From the cell containing the given text, extract its center point as [X, Y] coordinate. 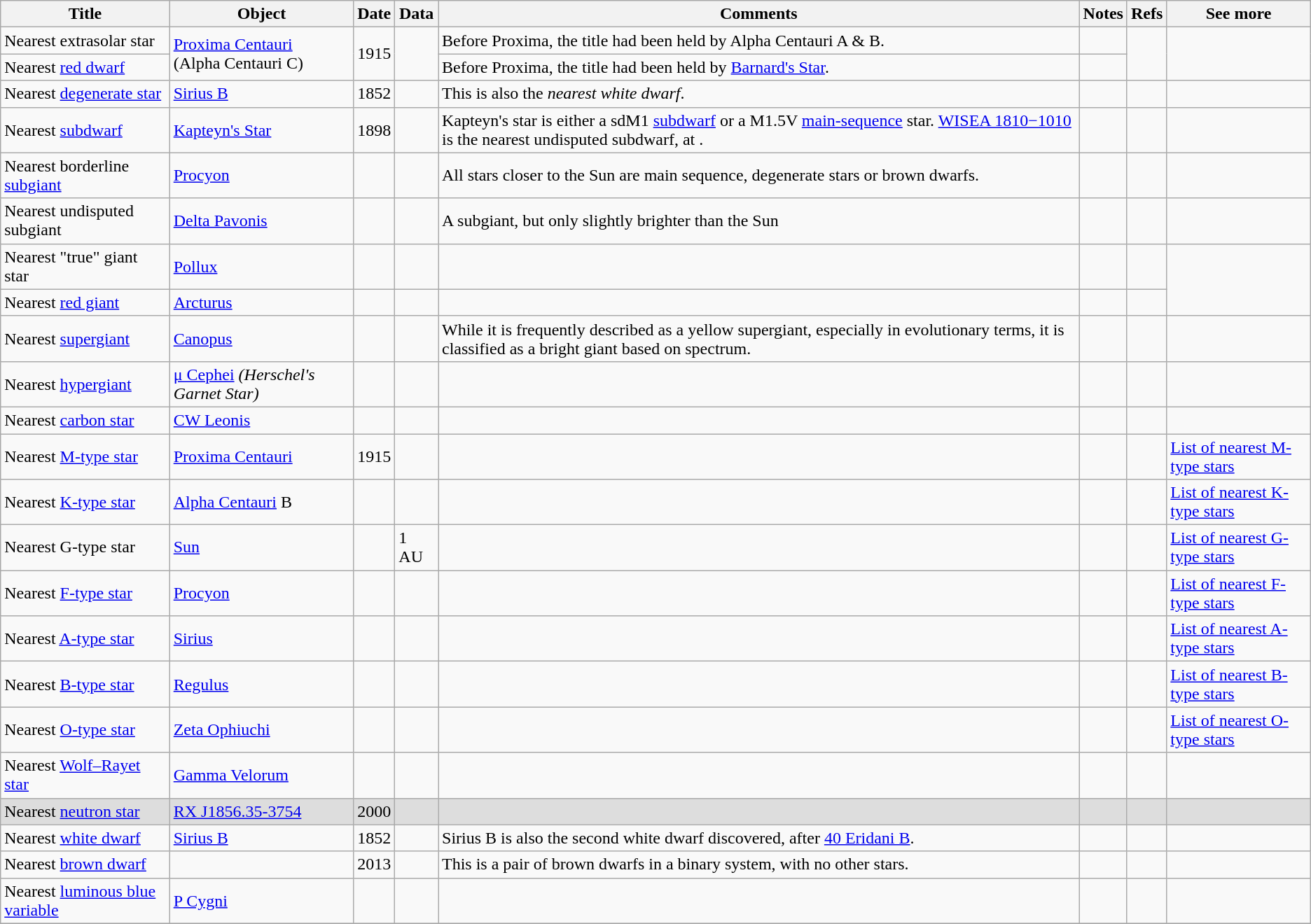
Sirius [262, 638]
Comments [759, 14]
Refs [1146, 14]
Data [417, 14]
Alpha Centauri B [262, 503]
Before Proxima, the title had been held by Barnard's Star. [759, 67]
CW Leonis [262, 420]
List of nearest M-type stars [1238, 456]
Nearest carbon star [85, 420]
Nearest undisputed subgiant [85, 221]
Nearest extrasolar star [85, 41]
Kapteyn's star is either a sdM1 subdwarf or a M1.5V main-sequence star. WISEA 1810−1010 is the nearest undisputed subdwarf, at . [759, 130]
Proxima Centauri(Alpha Centauri C) [262, 54]
Canopus [262, 339]
See more [1238, 14]
Sun [262, 547]
Sirius B is also the second white dwarf discovered, after 40 Eridani B. [759, 838]
1 AU [417, 547]
Kapteyn's Star [262, 130]
μ Cephei (Herschel's Garnet Star) [262, 384]
Nearest white dwarf [85, 838]
2013 [374, 864]
Nearest neutron star [85, 811]
Nearest "true" giant star [85, 266]
Nearest F-type star [85, 594]
Nearest supergiant [85, 339]
This is a pair of brown dwarfs in a binary system, with no other stars. [759, 864]
Nearest red dwarf [85, 67]
List of nearest F-type stars [1238, 594]
Nearest red giant [85, 302]
List of nearest A-type stars [1238, 638]
Date [374, 14]
List of nearest G-type stars [1238, 547]
Before Proxima, the title had been held by Alpha Centauri A & B. [759, 41]
Proxima Centauri [262, 456]
Nearest subdwarf [85, 130]
All stars closer to the Sun are main sequence, degenerate stars or brown dwarfs. [759, 175]
1898 [374, 130]
Regulus [262, 685]
Delta Pavonis [262, 221]
A subgiant, but only slightly brighter than the Sun [759, 221]
Nearest brown dwarf [85, 864]
Zeta Ophiuchi [262, 729]
Nearest luminous blue variable [85, 900]
List of nearest B-type stars [1238, 685]
Nearest Wolf–Rayet star [85, 776]
List of nearest K-type stars [1238, 503]
Title [85, 14]
Nearest K-type star [85, 503]
Nearest G-type star [85, 547]
2000 [374, 811]
RX J1856.35-3754 [262, 811]
Nearest M-type star [85, 456]
Object [262, 14]
Arcturus [262, 302]
Nearest borderline subgiant [85, 175]
Nearest O-type star [85, 729]
Pollux [262, 266]
While it is frequently described as a yellow supergiant, especially in evolutionary terms, it is classified as a bright giant based on spectrum. [759, 339]
This is also the nearest white dwarf. [759, 94]
Nearest B-type star [85, 685]
Nearest degenerate star [85, 94]
Nearest A-type star [85, 638]
Nearest hypergiant [85, 384]
Gamma Velorum [262, 776]
List of nearest O-type stars [1238, 729]
P Cygni [262, 900]
Notes [1103, 14]
